Determine the [x, y] coordinate at the center of the cell enclosing the given text.  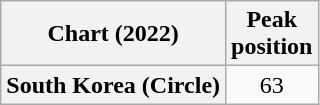
Chart (2022) [114, 34]
South Korea (Circle) [114, 85]
Peakposition [272, 34]
63 [272, 85]
